Capture the cell that displays the provided text and extract its (x, y) central coordinate. 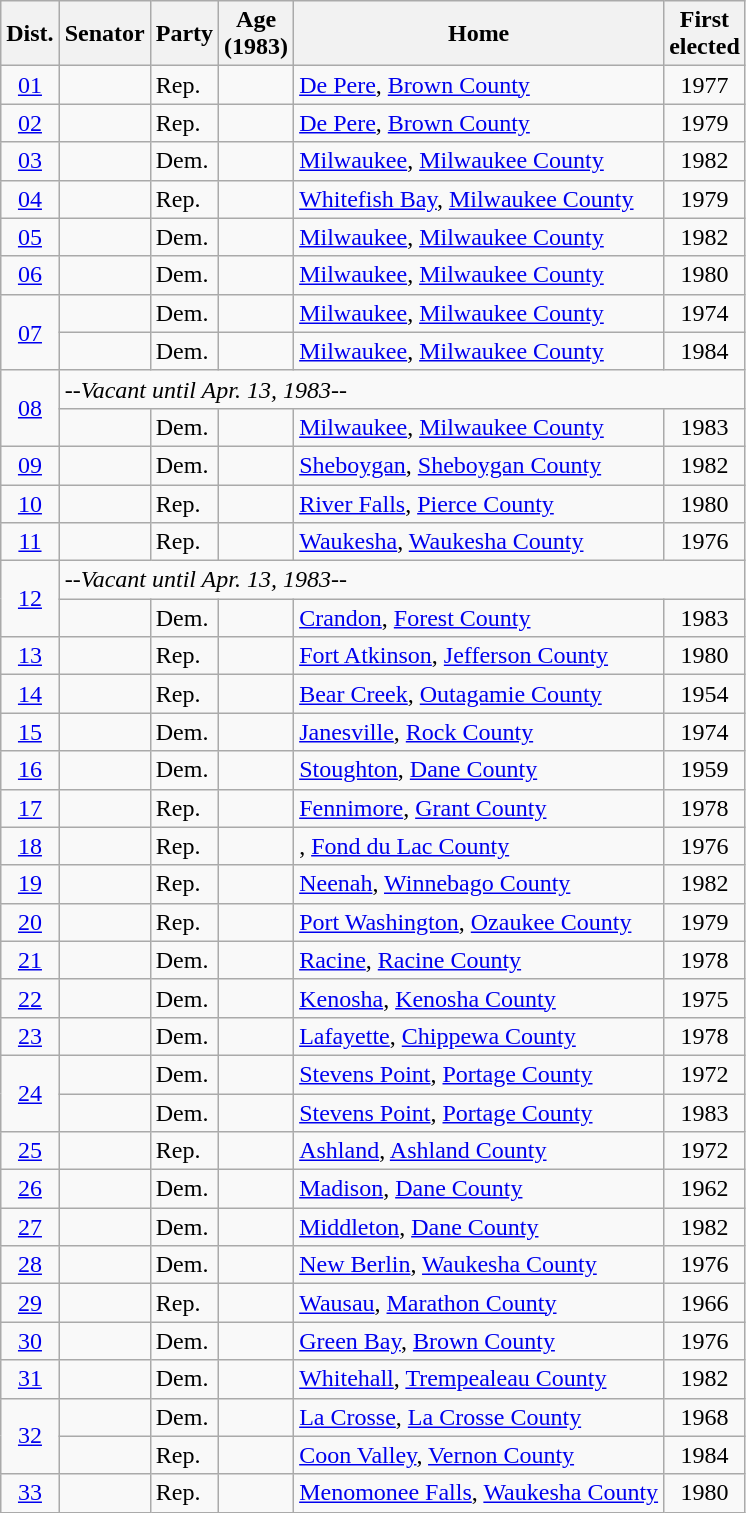
02 (30, 123)
09 (30, 465)
Senator (104, 34)
Green Bay, Brown County (479, 1341)
26 (30, 1189)
Wausau, Marathon County (479, 1303)
Menomonee Falls, Waukesha County (479, 1493)
Whitehall, Trempealeau County (479, 1379)
Bear Creek, Outagamie County (479, 694)
1954 (705, 694)
11 (30, 542)
1966 (705, 1303)
04 (30, 199)
14 (30, 694)
1975 (705, 998)
27 (30, 1227)
22 (30, 998)
1977 (705, 85)
16 (30, 770)
17 (30, 808)
Firstelected (705, 34)
19 (30, 884)
15 (30, 732)
1959 (705, 770)
Whitefish Bay, Milwaukee County (479, 199)
21 (30, 960)
20 (30, 922)
Janesville, Rock County (479, 732)
1968 (705, 1417)
River Falls, Pierce County (479, 503)
La Crosse, La Crosse County (479, 1417)
Stoughton, Dane County (479, 770)
Waukesha, Waukesha County (479, 542)
12 (30, 599)
Dist. (30, 34)
Coon Valley, Vernon County (479, 1455)
, Fond du Lac County (479, 846)
01 (30, 85)
06 (30, 275)
32 (30, 1436)
New Berlin, Waukesha County (479, 1265)
Sheboygan, Sheboygan County (479, 465)
Madison, Dane County (479, 1189)
Home (479, 34)
33 (30, 1493)
Fort Atkinson, Jefferson County (479, 656)
10 (30, 503)
18 (30, 846)
25 (30, 1151)
Lafayette, Chippewa County (479, 1036)
Ashland, Ashland County (479, 1151)
Port Washington, Ozaukee County (479, 922)
05 (30, 237)
23 (30, 1036)
08 (30, 408)
03 (30, 161)
29 (30, 1303)
28 (30, 1265)
07 (30, 332)
1962 (705, 1189)
Fennimore, Grant County (479, 808)
Kenosha, Kenosha County (479, 998)
30 (30, 1341)
Racine, Racine County (479, 960)
Neenah, Winnebago County (479, 884)
31 (30, 1379)
Crandon, Forest County (479, 618)
Age(1983) (256, 34)
Party (184, 34)
13 (30, 656)
24 (30, 1093)
Middleton, Dane County (479, 1227)
